Capture the cell that displays the provided text and extract its (X, Y) central coordinate. 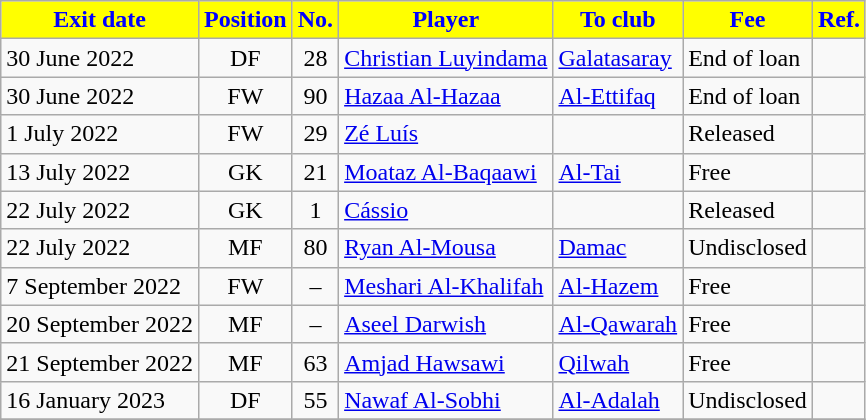
63 (315, 362)
1 July 2022 (100, 134)
80 (315, 248)
No. (315, 20)
13 July 2022 (100, 172)
16 January 2023 (100, 400)
1 (315, 210)
Galatasaray (618, 58)
To club (618, 20)
Al-Qawarah (618, 324)
Al-Ettifaq (618, 96)
Amjad Hawsawi (446, 362)
Ref. (838, 20)
Cássio (446, 210)
90 (315, 96)
Al-Hazem (618, 286)
Exit date (100, 20)
Nawaf Al-Sobhi (446, 400)
28 (315, 58)
Aseel Darwish (446, 324)
Meshari Al-Khalifah (446, 286)
Damac (618, 248)
Al-Adalah (618, 400)
29 (315, 134)
Christian Luyindama (446, 58)
Al-Tai (618, 172)
Zé Luís (446, 134)
55 (315, 400)
Position (245, 20)
Player (446, 20)
21 September 2022 (100, 362)
Ryan Al-Mousa (446, 248)
Hazaa Al-Hazaa (446, 96)
21 (315, 172)
Qilwah (618, 362)
Moataz Al-Baqaawi (446, 172)
Fee (748, 20)
20 September 2022 (100, 324)
7 September 2022 (100, 286)
